Return the [x, y] coordinate for the center point of the cell that contains the specified text.  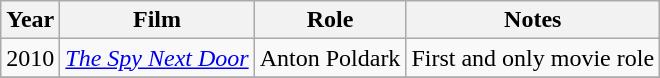
Year [30, 20]
Film [157, 20]
Anton Poldark [330, 58]
2010 [30, 58]
Role [330, 20]
First and only movie role [533, 58]
The Spy Next Door [157, 58]
Notes [533, 20]
